Output the [x, y] coordinate of the center of the cell containing the given text.  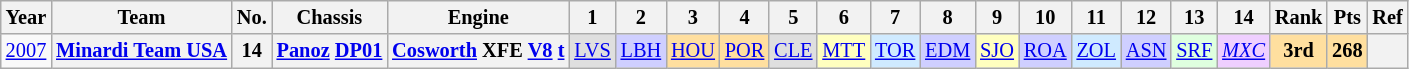
ASN [1146, 51]
Cosworth XFE V8 t [478, 51]
MXC [1244, 51]
8 [948, 17]
SRF [1194, 51]
No. [252, 17]
4 [744, 17]
TOR [895, 51]
1 [592, 17]
HOU [693, 51]
5 [793, 17]
2 [641, 17]
Chassis [330, 17]
LBH [641, 51]
Minardi Team USA [142, 51]
268 [1347, 51]
2007 [26, 51]
11 [1096, 17]
Pts [1347, 17]
Year [26, 17]
6 [844, 17]
Rank [1298, 17]
CLE [793, 51]
MTT [844, 51]
10 [1046, 17]
ZOL [1096, 51]
ROA [1046, 51]
POR [744, 51]
3 [693, 17]
SJO [997, 51]
EDM [948, 51]
LVS [592, 51]
Team [142, 17]
Panoz DP01 [330, 51]
Engine [478, 17]
7 [895, 17]
3rd [1298, 51]
12 [1146, 17]
9 [997, 17]
Ref [1387, 17]
13 [1194, 17]
